Return the (X, Y) coordinate for the center point of the cell that contains the specified text.  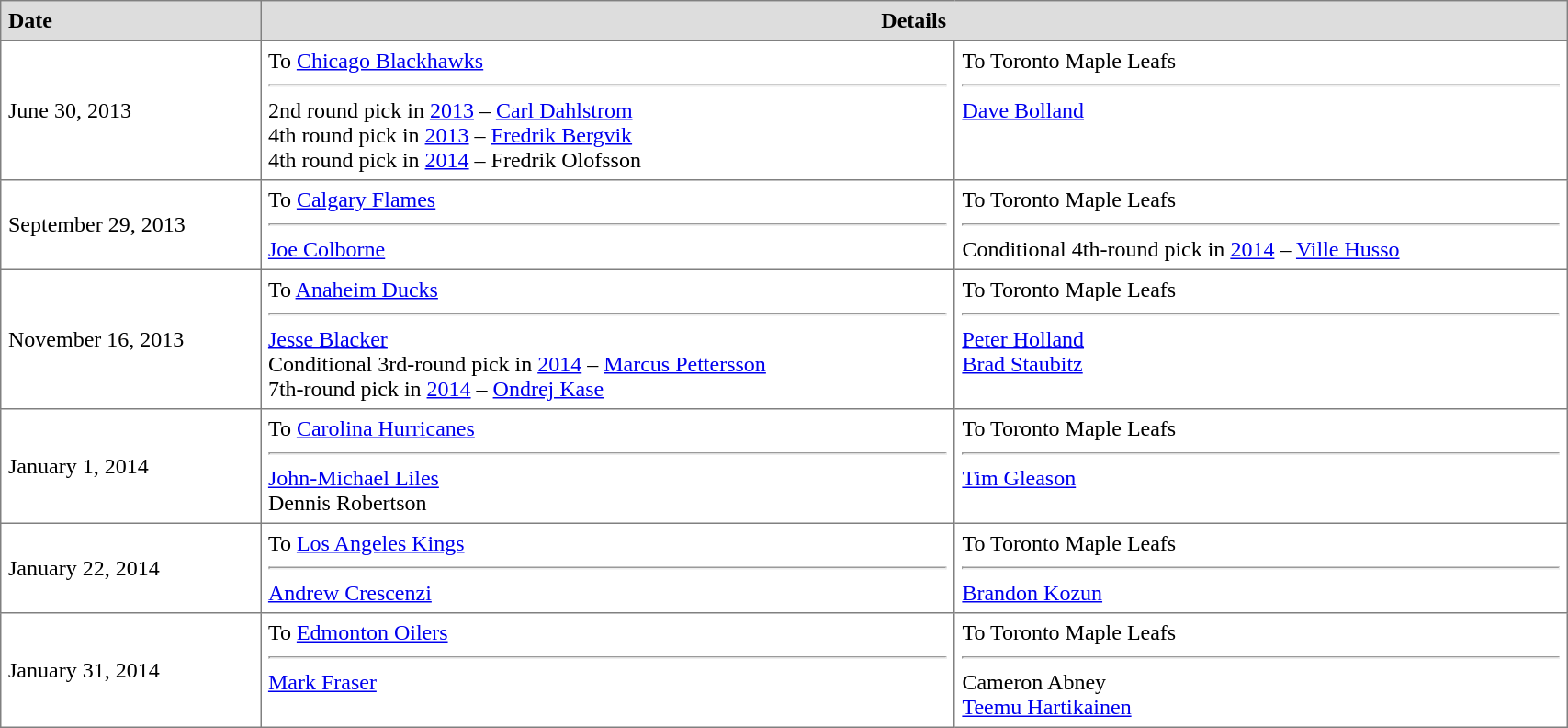
To Chicago Blackhawks2nd round pick in 2013 – Carl Dahlstrom 4th round pick in 2013 – Fredrik Bergvik4th round pick in 2014 – Fredrik Olofsson (608, 110)
June 30, 2013 (130, 110)
To Toronto Maple LeafsConditional 4th-round pick in 2014 – Ville Husso (1260, 225)
January 22, 2014 (130, 568)
To Toronto Maple LeafsTim Gleason (1260, 466)
To Calgary FlamesJoe Colborne (608, 225)
To Toronto Maple LeafsCameron AbneyTeemu Hartikainen (1260, 670)
To Carolina HurricanesJohn-Michael LilesDennis Robertson (608, 466)
January 1, 2014 (130, 466)
To Toronto Maple LeafsDave Bolland (1260, 110)
To Anaheim DucksJesse BlackerConditional 3rd-round pick in 2014 – Marcus Pettersson7th-round pick in 2014 – Ondrej Kase (608, 339)
To Edmonton OilersMark Fraser (608, 670)
January 31, 2014 (130, 670)
Details (914, 21)
November 16, 2013 (130, 339)
September 29, 2013 (130, 225)
To Toronto Maple LeafsPeter HollandBrad Staubitz (1260, 339)
Date (130, 21)
To Los Angeles KingsAndrew Crescenzi (608, 568)
To Toronto Maple LeafsBrandon Kozun (1260, 568)
